Provide the [x, y] coordinate of the cell's center where the given text is located.  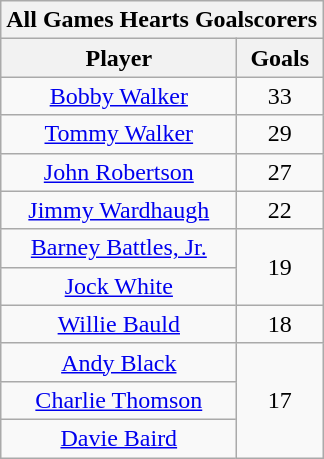
Jock White [119, 286]
33 [280, 96]
Andy Black [119, 362]
Charlie Thomson [119, 400]
Barney Battles, Jr. [119, 248]
Jimmy Wardhaugh [119, 210]
Player [119, 58]
Davie Baird [119, 438]
29 [280, 134]
All Games Hearts Goalscorers [162, 20]
Willie Bauld [119, 324]
17 [280, 400]
John Robertson [119, 172]
19 [280, 267]
Goals [280, 58]
18 [280, 324]
Tommy Walker [119, 134]
Bobby Walker [119, 96]
27 [280, 172]
22 [280, 210]
